Search for the cell housing the specified text and yield its (x, y) center coordinate. 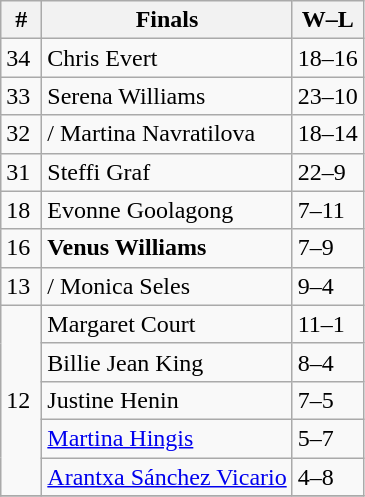
/ Monica Seles (167, 286)
13 (22, 286)
4–8 (328, 477)
Chris Evert (167, 58)
Finals (167, 20)
/ Martina Navratilova (167, 134)
W–L (328, 20)
# (22, 20)
Venus Williams (167, 248)
Serena Williams (167, 96)
7–9 (328, 248)
Evonne Goolagong (167, 210)
32 (22, 134)
18–14 (328, 134)
7–11 (328, 210)
7–5 (328, 400)
9–4 (328, 286)
31 (22, 172)
22–9 (328, 172)
Martina Hingis (167, 438)
11–1 (328, 324)
16 (22, 248)
8–4 (328, 362)
18–16 (328, 58)
18 (22, 210)
Steffi Graf (167, 172)
5–7 (328, 438)
34 (22, 58)
Margaret Court (167, 324)
Arantxa Sánchez Vicario (167, 477)
12 (22, 400)
23–10 (328, 96)
Justine Henin (167, 400)
33 (22, 96)
Billie Jean King (167, 362)
